Identify which cell holds the provided text, then report its (X, Y) central coordinate. 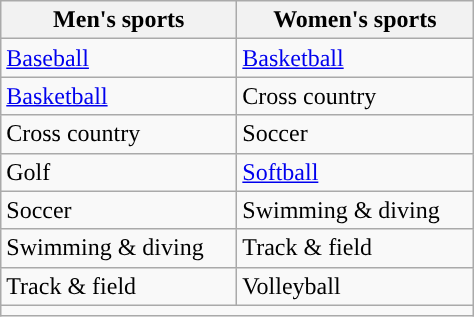
Women's sports (355, 20)
Golf (119, 172)
Baseball (119, 58)
Softball (355, 172)
Men's sports (119, 20)
Volleyball (355, 286)
